Pinpoint the cell where the given text exists, returning its (X, Y) midpoint coordinate. 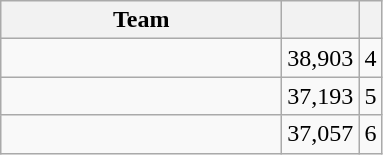
6 (370, 134)
37,057 (320, 134)
Team (142, 20)
5 (370, 96)
38,903 (320, 58)
4 (370, 58)
37,193 (320, 96)
